Provide the (X, Y) coordinate of the cell's center where the given text is located.  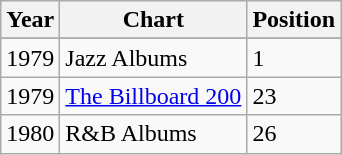
23 (294, 96)
26 (294, 134)
1 (294, 58)
Position (294, 20)
R&B Albums (154, 134)
The Billboard 200 (154, 96)
Chart (154, 20)
1980 (30, 134)
Year (30, 20)
Jazz Albums (154, 58)
